Provide the (x, y) coordinate of the cell's center where the given text is located.  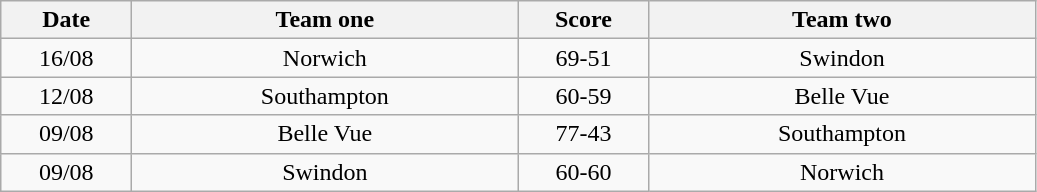
Date (66, 20)
12/08 (66, 96)
77-43 (584, 134)
Team one (325, 20)
60-59 (584, 96)
Team two (842, 20)
69-51 (584, 58)
Score (584, 20)
60-60 (584, 172)
16/08 (66, 58)
